Detect which cell encompasses the target text, then output its [X, Y] center coordinate. 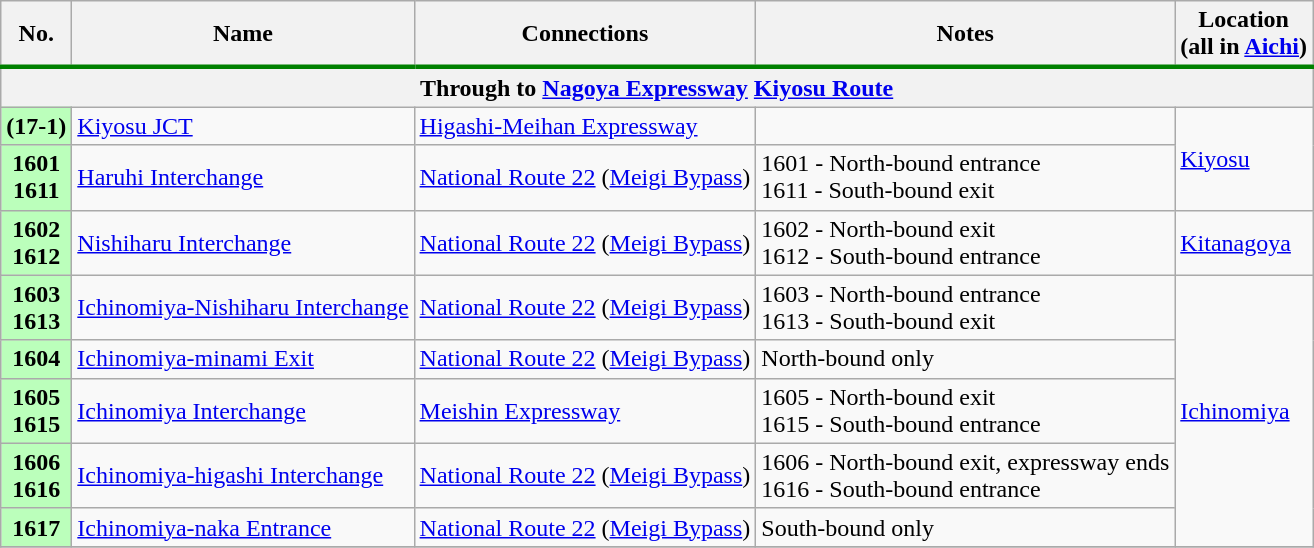
Through to Nagoya Expressway Kiyosu Route [657, 87]
Kitanagoya [1244, 242]
Location(all in Aichi) [1244, 34]
Ichinomiya [1244, 410]
North-bound only [966, 359]
Higashi-Meihan Expressway [585, 126]
1602 - North-bound exit1612 - South-bound entrance [966, 242]
Ichinomiya-higashi Interchange [243, 476]
(17-1) [36, 126]
1605 - North-bound exit1615 - South-bound entrance [966, 410]
Ichinomiya Interchange [243, 410]
1606 - North-bound exit, expressway ends1616 - South-bound entrance [966, 476]
1604 [36, 359]
Notes [966, 34]
No. [36, 34]
1617 [36, 527]
Name [243, 34]
Ichinomiya-naka Entrance [243, 527]
Connections [585, 34]
16021612 [36, 242]
Kiyosu [1244, 158]
Ichinomiya-Nishiharu Interchange [243, 308]
Nishiharu Interchange [243, 242]
1603 - North-bound entrance1613 - South-bound exit [966, 308]
16031613 [36, 308]
South-bound only [966, 527]
Ichinomiya-minami Exit [243, 359]
16061616 [36, 476]
Meishin Expressway [585, 410]
Haruhi Interchange [243, 178]
16011611 [36, 178]
Kiyosu JCT [243, 126]
1601 - North-bound entrance1611 - South-bound exit [966, 178]
16051615 [36, 410]
